Capture the cell that displays the provided text and extract its (x, y) central coordinate. 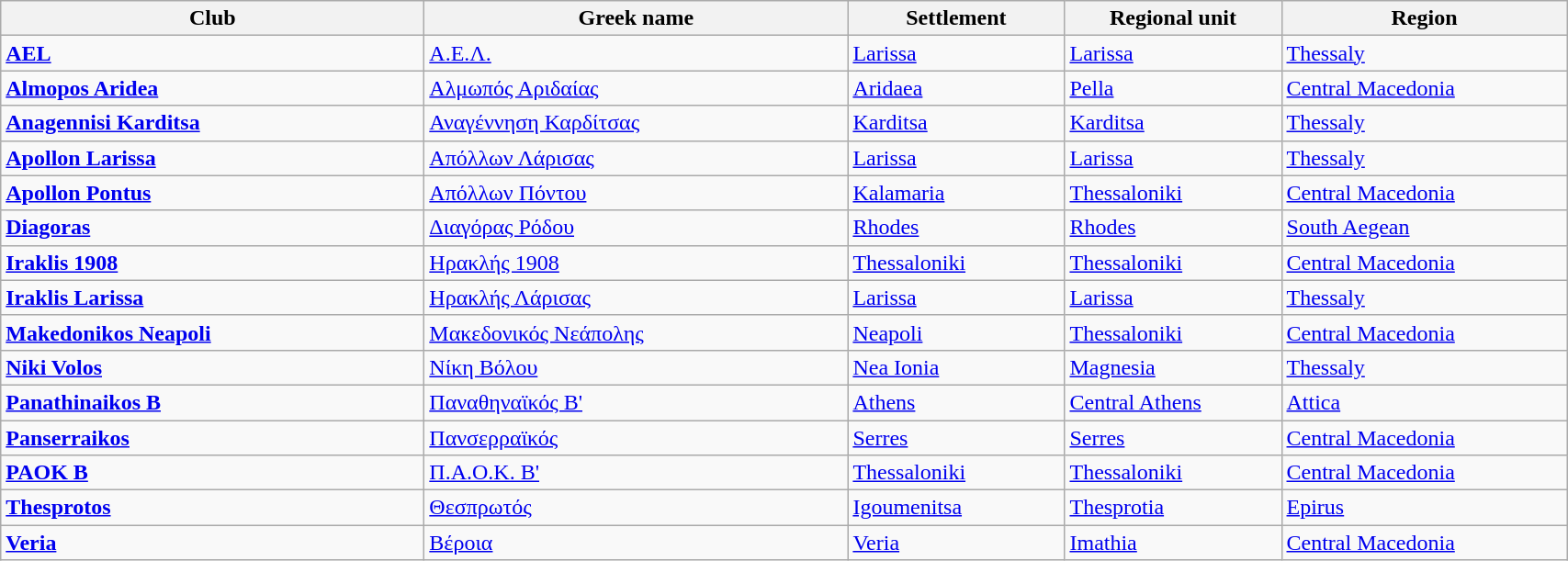
Niki Volos (213, 367)
Πανσερραϊκός (636, 438)
Epirus (1424, 508)
AEL (213, 53)
Α.Ε.Λ. (636, 53)
Απόλλων Πόντου (636, 193)
Diagoras (213, 228)
Π.Α.Ο.Κ. Β' (636, 473)
Region (1424, 18)
Imathia (1173, 543)
Greek name (636, 18)
Makedonikos Neapoli (213, 332)
Regional unit (1173, 18)
Central Athens (1173, 402)
PAOK B (213, 473)
South Aegean (1424, 228)
Θεσπρωτός (636, 508)
Club (213, 18)
Apollon Larissa (213, 158)
Thesprotos (213, 508)
Panserraikos (213, 438)
Neapoli (956, 332)
Ηρακλής 1908 (636, 263)
Παναθηναϊκός Β' (636, 402)
Pella (1173, 88)
Νίκη Βόλου (636, 367)
Iraklis 1908 (213, 263)
Ηρακλής Λάρισας (636, 297)
Athens (956, 402)
Igoumenitsa (956, 508)
Διαγόρας Ρόδου (636, 228)
Απόλλων Λάρισας (636, 158)
Αλμωπός Αριδαίας (636, 88)
Attica (1424, 402)
Thesprotia (1173, 508)
Nea Ionia (956, 367)
Panathinaikos B (213, 402)
Iraklis Larissa (213, 297)
Μακεδονικός Νεάπολης (636, 332)
Almopos Aridea (213, 88)
Apollon Pontus (213, 193)
Βέροια (636, 543)
Aridaea (956, 88)
Kalamaria (956, 193)
Anagennisi Karditsa (213, 123)
Αναγέννηση Καρδίτσας (636, 123)
Settlement (956, 18)
Magnesia (1173, 367)
